Output the (X, Y) coordinate of the center of the cell containing the given text.  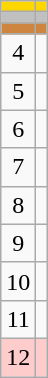
7 (18, 167)
4 (18, 53)
10 (18, 281)
6 (18, 129)
5 (18, 91)
9 (18, 243)
12 (18, 357)
8 (18, 205)
11 (18, 319)
